Detect which cell encompasses the target text, then output its (x, y) center coordinate. 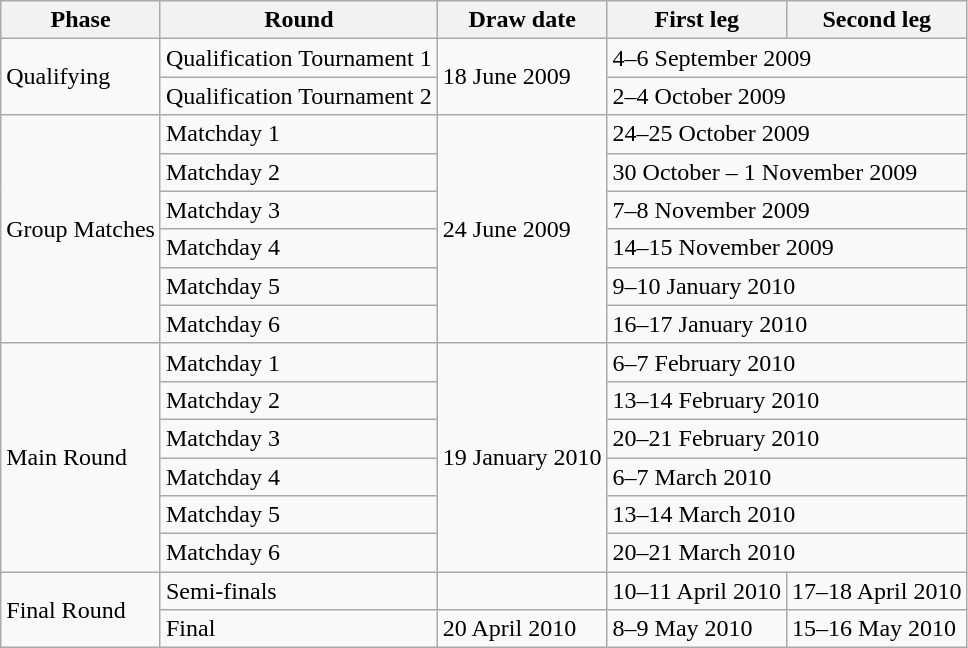
18 June 2009 (522, 77)
15–16 May 2010 (877, 629)
9–10 January 2010 (787, 286)
Phase (81, 20)
Semi-finals (298, 591)
17–18 April 2010 (877, 591)
Qualification Tournament 2 (298, 96)
13–14 February 2010 (787, 400)
First leg (697, 20)
20 April 2010 (522, 629)
Final (298, 629)
Round (298, 20)
7–8 November 2009 (787, 210)
13–14 March 2010 (787, 515)
20–21 March 2010 (787, 553)
6–7 February 2010 (787, 362)
30 October – 1 November 2009 (787, 172)
20–21 February 2010 (787, 438)
6–7 March 2010 (787, 477)
19 January 2010 (522, 457)
Group Matches (81, 229)
10–11 April 2010 (697, 591)
Draw date (522, 20)
2–4 October 2009 (787, 96)
Qualifying (81, 77)
24 June 2009 (522, 229)
Main Round (81, 457)
Qualification Tournament 1 (298, 58)
14–15 November 2009 (787, 248)
4–6 September 2009 (787, 58)
24–25 October 2009 (787, 134)
Final Round (81, 610)
16–17 January 2010 (787, 324)
8–9 May 2010 (697, 629)
Second leg (877, 20)
